Pinpoint the cell where the given text exists, returning its [X, Y] midpoint coordinate. 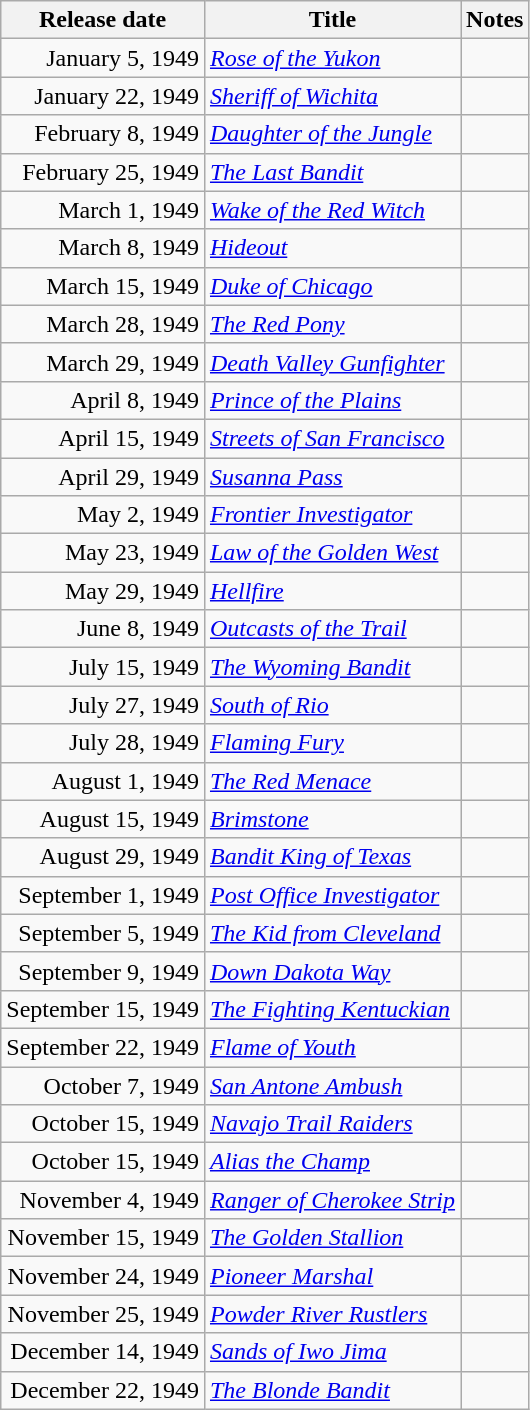
Release date [103, 20]
May 29, 1949 [103, 591]
March 29, 1949 [103, 362]
May 23, 1949 [103, 553]
Pioneer Marshal [332, 1276]
The Golden Stallion [332, 1238]
The Wyoming Bandit [332, 667]
January 22, 1949 [103, 96]
April 15, 1949 [103, 438]
July 28, 1949 [103, 743]
September 5, 1949 [103, 933]
April 8, 1949 [103, 400]
March 28, 1949 [103, 324]
The Blonde Bandit [332, 1390]
November 15, 1949 [103, 1238]
Death Valley Gunfighter [332, 362]
March 1, 1949 [103, 210]
Streets of San Francisco [332, 438]
September 9, 1949 [103, 971]
Post Office Investigator [332, 895]
The Last Bandit [332, 172]
Brimstone [332, 819]
Navajo Trail Raiders [332, 1124]
April 29, 1949 [103, 477]
The Red Menace [332, 781]
South of Rio [332, 705]
February 25, 1949 [103, 172]
The Kid from Cleveland [332, 933]
Wake of the Red Witch [332, 210]
September 22, 1949 [103, 1047]
May 2, 1949 [103, 515]
Rose of the Yukon [332, 58]
July 15, 1949 [103, 667]
Prince of the Plains [332, 400]
Notes [495, 20]
Flame of Youth [332, 1047]
Susanna Pass [332, 477]
February 8, 1949 [103, 134]
Daughter of the Jungle [332, 134]
October 7, 1949 [103, 1085]
Hellfire [332, 591]
Duke of Chicago [332, 286]
Powder River Rustlers [332, 1314]
July 27, 1949 [103, 705]
November 24, 1949 [103, 1276]
January 5, 1949 [103, 58]
December 14, 1949 [103, 1352]
November 25, 1949 [103, 1314]
Flaming Fury [332, 743]
August 15, 1949 [103, 819]
September 1, 1949 [103, 895]
San Antone Ambush [332, 1085]
Down Dakota Way [332, 971]
Sheriff of Wichita [332, 96]
Title [332, 20]
December 22, 1949 [103, 1390]
September 15, 1949 [103, 1009]
The Fighting Kentuckian [332, 1009]
Hideout [332, 248]
Law of the Golden West [332, 553]
August 1, 1949 [103, 781]
November 4, 1949 [103, 1200]
Outcasts of the Trail [332, 629]
June 8, 1949 [103, 629]
Ranger of Cherokee Strip [332, 1200]
Bandit King of Texas [332, 857]
August 29, 1949 [103, 857]
March 8, 1949 [103, 248]
Frontier Investigator [332, 515]
The Red Pony [332, 324]
Sands of Iwo Jima [332, 1352]
March 15, 1949 [103, 286]
Alias the Champ [332, 1162]
